Determine the (x, y) coordinate at the center of the cell enclosing the given text.  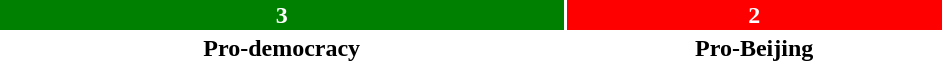
2 (754, 15)
3 (282, 15)
